Determine the [x, y] coordinate at the center of the cell enclosing the given text.  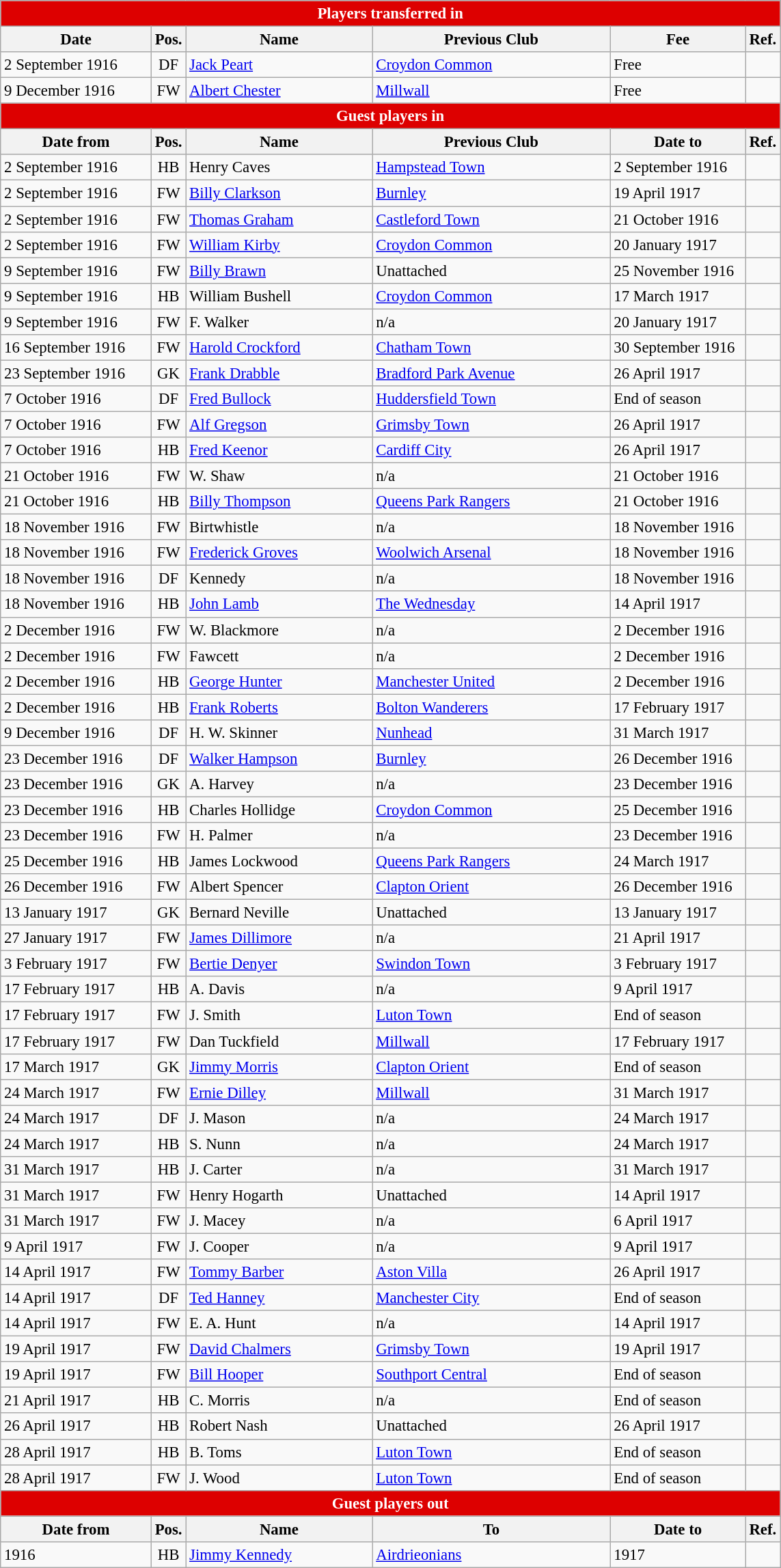
Hampstead Town [491, 167]
A. Harvey [279, 784]
Billy Thompson [279, 501]
Jimmy Morris [279, 1067]
Robert Nash [279, 1427]
6 April 1917 [678, 1221]
Bernard Neville [279, 913]
Huddersfield Town [491, 399]
J. Mason [279, 1118]
Guest players in [391, 116]
Nunhead [491, 733]
Cardiff City [491, 450]
Albert Spencer [279, 887]
Bradford Park Avenue [491, 373]
Henry Hogarth [279, 1195]
Ted Hanney [279, 1298]
William Bushell [279, 296]
Frank Roberts [279, 707]
Manchester United [491, 681]
27 January 1917 [77, 938]
Date [77, 40]
Walker Hampson [279, 758]
F. Walker [279, 322]
H. Palmer [279, 836]
Frederick Groves [279, 553]
David Chalmers [279, 1349]
J. Macey [279, 1221]
W. Shaw [279, 476]
James Lockwood [279, 862]
E. A. Hunt [279, 1323]
Henry Caves [279, 167]
J. Smith [279, 1015]
1917 [678, 1555]
Fee [678, 40]
Fred Bullock [279, 399]
Albert Chester [279, 91]
Dan Tuckfield [279, 1041]
Castleford Town [491, 219]
Charles Hollidge [279, 810]
Frank Drabble [279, 373]
Guest players out [391, 1503]
Airdrieonians [491, 1555]
1916 [77, 1555]
William Kirby [279, 245]
Bill Hooper [279, 1375]
Billy Brawn [279, 271]
Woolwich Arsenal [491, 553]
James Dillimore [279, 938]
Alf Gregson [279, 424]
Bertie Denyer [279, 964]
16 September 1916 [77, 348]
A. Davis [279, 990]
Tommy Barber [279, 1272]
To [491, 1529]
H. W. Skinner [279, 733]
Manchester City [491, 1298]
W. Blackmore [279, 630]
Jimmy Kennedy [279, 1555]
C. Morris [279, 1401]
S. Nunn [279, 1144]
Aston Villa [491, 1272]
Ernie Dilley [279, 1092]
J. Carter [279, 1170]
Southport Central [491, 1375]
John Lamb [279, 605]
23 September 1916 [77, 373]
Fred Keenor [279, 450]
Jack Peart [279, 65]
Harold Crockford [279, 348]
Birtwhistle [279, 527]
Chatham Town [491, 348]
Thomas Graham [279, 219]
J. Cooper [279, 1246]
The Wednesday [491, 605]
Players transferred in [391, 14]
Bolton Wanderers [491, 707]
B. Toms [279, 1452]
25 November 1916 [678, 271]
George Hunter [279, 681]
30 September 1916 [678, 348]
Kennedy [279, 579]
Billy Clarkson [279, 193]
Fawcett [279, 656]
J. Wood [279, 1478]
Swindon Town [491, 964]
